Capture the cell that displays the provided text and extract its [X, Y] central coordinate. 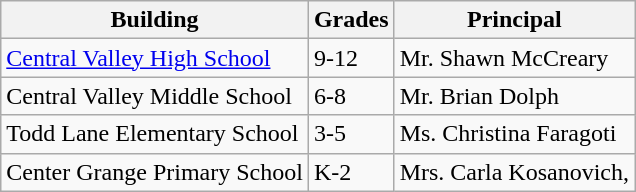
Center Grange Primary School [155, 172]
Principal [514, 20]
Central Valley High School [155, 58]
Mr. Shawn McCreary [514, 58]
Central Valley Middle School [155, 96]
3-5 [351, 134]
Grades [351, 20]
Ms. Christina Faragoti [514, 134]
K-2 [351, 172]
6-8 [351, 96]
Mrs. Carla Kosanovich, [514, 172]
Building [155, 20]
Mr. Brian Dolph [514, 96]
Todd Lane Elementary School [155, 134]
9-12 [351, 58]
